Locate the cell with the specified text and output its [X, Y] center coordinate. 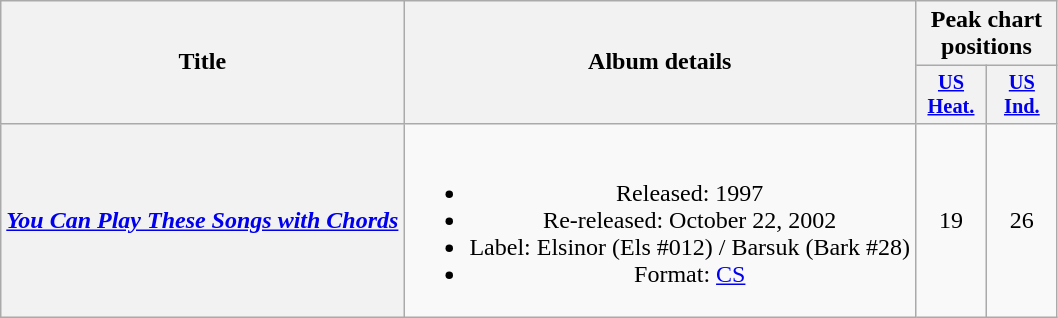
Released: 1997Re-released: October 22, 2002Label: Elsinor (Els #012) / Barsuk (Bark #28)Format: CS [660, 220]
Peak chart positions [987, 34]
Title [202, 62]
You Can Play These Songs with Chords [202, 220]
26 [1022, 220]
Album details [660, 62]
USHeat. [952, 95]
19 [952, 220]
USInd. [1022, 95]
